For the text-containing cell, return its midpoint in [X, Y] coordinate format. 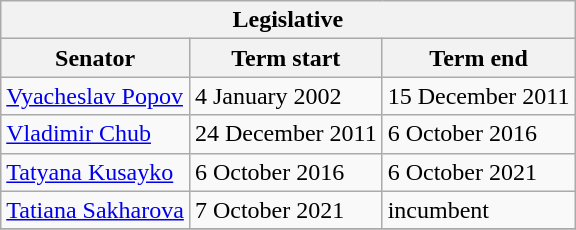
Senator [96, 58]
4 January 2002 [286, 96]
6 October 2021 [478, 172]
Vyacheslav Popov [96, 96]
Tatyana Kusayko [96, 172]
7 October 2021 [286, 210]
Legislative [288, 20]
incumbent [478, 210]
15 December 2011 [478, 96]
24 December 2011 [286, 134]
Vladimir Chub [96, 134]
Term end [478, 58]
Term start [286, 58]
Tatiana Sakharova [96, 210]
